Scan for the cell matching the given text and deliver its (x, y) coordinate at center. 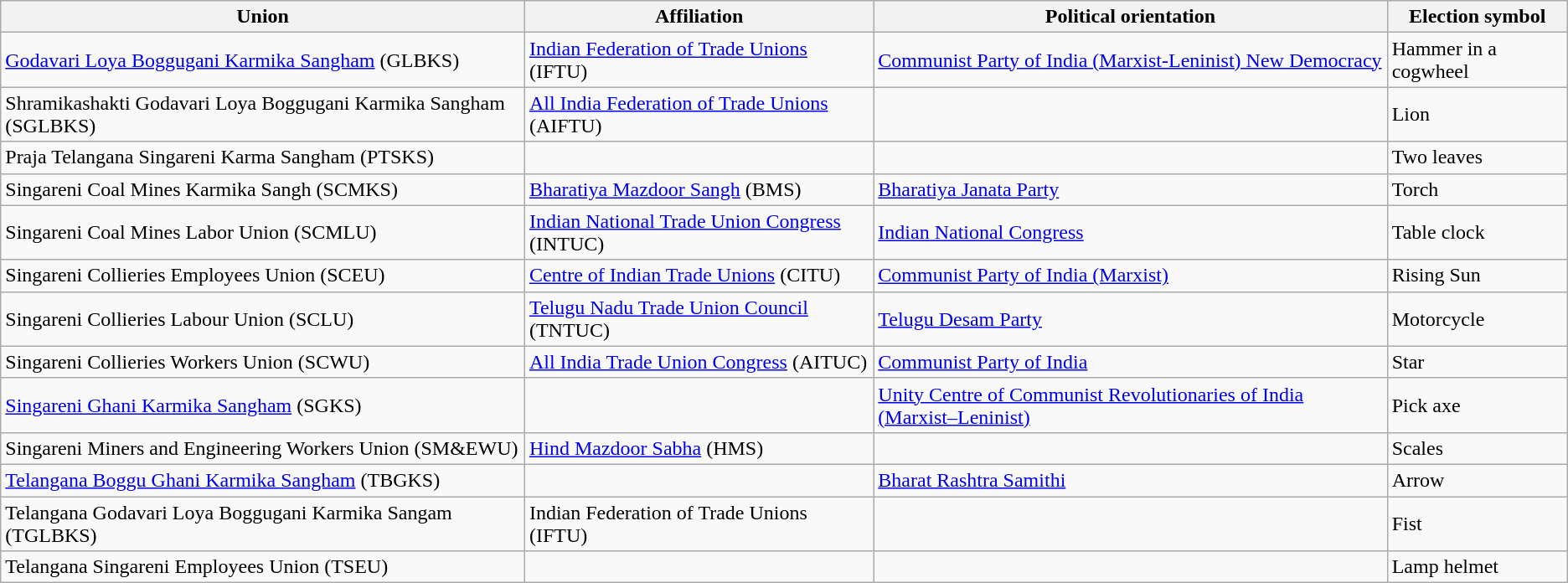
Godavari Loya Boggugani Karmika Sangham (GLBKS) (263, 60)
Singareni Coal Mines Labor Union (SCMLU) (263, 233)
Political orientation (1131, 17)
Hammer in a cogwheel (1478, 60)
Lion (1478, 114)
Singareni Collieries Workers Union (SCWU) (263, 362)
Motorcycle (1478, 318)
Lamp helmet (1478, 567)
Union (263, 17)
Torch (1478, 189)
Star (1478, 362)
Indian National Trade Union Congress (INTUC) (699, 233)
Rising Sun (1478, 276)
Telangana Singareni Employees Union (TSEU) (263, 567)
Centre of Indian Trade Unions (CITU) (699, 276)
Bharatiya Mazdoor Sangh (BMS) (699, 189)
Communist Party of India (Marxist) (1131, 276)
Communist Party of India (Marxist-Leninist) New Democracy (1131, 60)
Two leaves (1478, 157)
Pick axe (1478, 405)
All India Trade Union Congress (AITUC) (699, 362)
Indian National Congress (1131, 233)
Communist Party of India (1131, 362)
Shramikashakti Godavari Loya Boggugani Karmika Sangham (SGLBKS) (263, 114)
Telugu Nadu Trade Union Council (TNTUC) (699, 318)
Affiliation (699, 17)
Telangana Boggu Ghani Karmika Sangham (TBGKS) (263, 480)
Scales (1478, 448)
Fist (1478, 523)
Bharat Rashtra Samithi (1131, 480)
Singareni Miners and Engineering Workers Union (SM&EWU) (263, 448)
Singareni Collieries Labour Union (SCLU) (263, 318)
Hind Mazdoor Sabha (HMS) (699, 448)
Election symbol (1478, 17)
Telugu Desam Party (1131, 318)
Bharatiya Janata Party (1131, 189)
Unity Centre of Communist Revolutionaries of India (Marxist–Leninist) (1131, 405)
Praja Telangana Singareni Karma Sangham (PTSKS) (263, 157)
Singareni Coal Mines Karmika Sangh (SCMKS) (263, 189)
Singareni Collieries Employees Union (SCEU) (263, 276)
Arrow (1478, 480)
Singareni Ghani Karmika Sangham (SGKS) (263, 405)
Table clock (1478, 233)
Telangana Godavari Loya Boggugani Karmika Sangam (TGLBKS) (263, 523)
All India Federation of Trade Unions (AIFTU) (699, 114)
